For the text-containing cell, return its midpoint in [x, y] coordinate format. 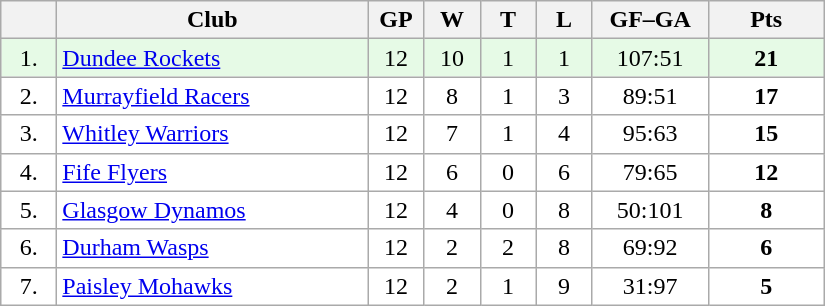
89:51 [650, 96]
69:92 [650, 248]
7 [452, 134]
15 [766, 134]
7. [29, 286]
GF–GA [650, 20]
9 [564, 286]
Paisley Mohawks [212, 286]
3. [29, 134]
10 [452, 58]
6. [29, 248]
17 [766, 96]
L [564, 20]
95:63 [650, 134]
21 [766, 58]
31:97 [650, 286]
Whitley Warriors [212, 134]
Dundee Rockets [212, 58]
5 [766, 286]
Fife Flyers [212, 172]
107:51 [650, 58]
Glasgow Dynamos [212, 210]
1. [29, 58]
4. [29, 172]
W [452, 20]
Club [212, 20]
T [508, 20]
Durham Wasps [212, 248]
GP [396, 20]
5. [29, 210]
50:101 [650, 210]
Pts [766, 20]
79:65 [650, 172]
3 [564, 96]
2. [29, 96]
Murrayfield Racers [212, 96]
